From the cell containing the given text, extract its center point as [x, y] coordinate. 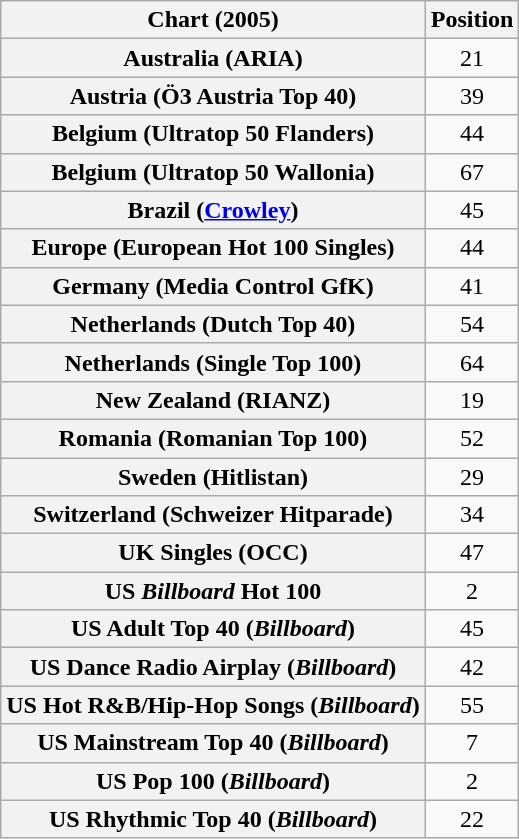
41 [472, 286]
22 [472, 819]
US Pop 100 (Billboard) [213, 781]
Germany (Media Control GfK) [213, 286]
Switzerland (Schweizer Hitparade) [213, 515]
Brazil (Crowley) [213, 210]
US Hot R&B/Hip-Hop Songs (Billboard) [213, 705]
Australia (ARIA) [213, 58]
UK Singles (OCC) [213, 553]
55 [472, 705]
47 [472, 553]
Position [472, 20]
New Zealand (RIANZ) [213, 400]
19 [472, 400]
US Dance Radio Airplay (Billboard) [213, 667]
29 [472, 477]
54 [472, 324]
US Adult Top 40 (Billboard) [213, 629]
21 [472, 58]
US Rhythmic Top 40 (Billboard) [213, 819]
Sweden (Hitlistan) [213, 477]
Belgium (Ultratop 50 Flanders) [213, 134]
42 [472, 667]
Europe (European Hot 100 Singles) [213, 248]
7 [472, 743]
39 [472, 96]
Netherlands (Single Top 100) [213, 362]
Romania (Romanian Top 100) [213, 438]
Netherlands (Dutch Top 40) [213, 324]
64 [472, 362]
34 [472, 515]
52 [472, 438]
Austria (Ö3 Austria Top 40) [213, 96]
US Mainstream Top 40 (Billboard) [213, 743]
Chart (2005) [213, 20]
Belgium (Ultratop 50 Wallonia) [213, 172]
US Billboard Hot 100 [213, 591]
67 [472, 172]
